Find where the given text appears and provide that cell's center as (X, Y) coordinate. 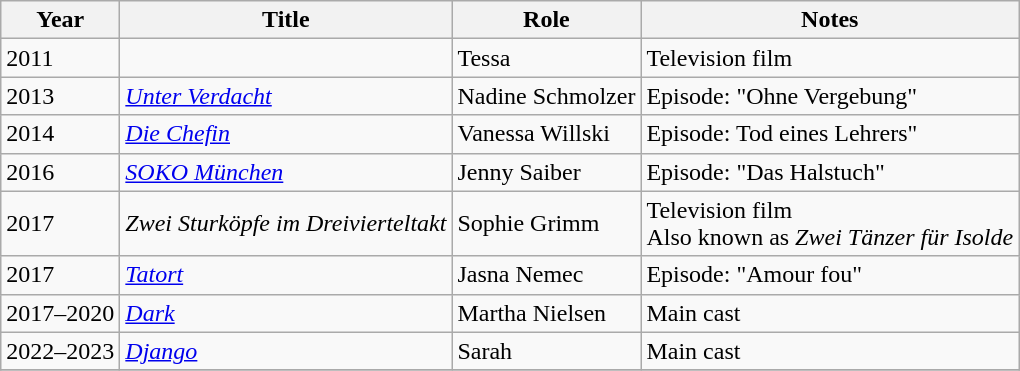
Zwei Sturköpfe im Dreivierteltakt (286, 224)
Vanessa Willski (546, 134)
2022–2023 (60, 351)
Role (546, 20)
2017–2020 (60, 313)
Sophie Grimm (546, 224)
Django (286, 351)
2014 (60, 134)
Tessa (546, 58)
Die Chefin (286, 134)
Nadine Schmolzer (546, 96)
Dark (286, 313)
SOKO München (286, 172)
Tatort (286, 275)
Jasna Nemec (546, 275)
Notes (830, 20)
2016 (60, 172)
Episode: "Ohne Vergebung" (830, 96)
Episode: "Das Halstuch" (830, 172)
Television filmAlso known as Zwei Tänzer für Isolde (830, 224)
Unter Verdacht (286, 96)
Jenny Saiber (546, 172)
Television film (830, 58)
Sarah (546, 351)
Title (286, 20)
2013 (60, 96)
Episode: "Amour fou" (830, 275)
Martha Nielsen (546, 313)
2011 (60, 58)
Episode: Tod eines Lehrers" (830, 134)
Year (60, 20)
